Determine the [x, y] coordinate at the center of the cell enclosing the given text.  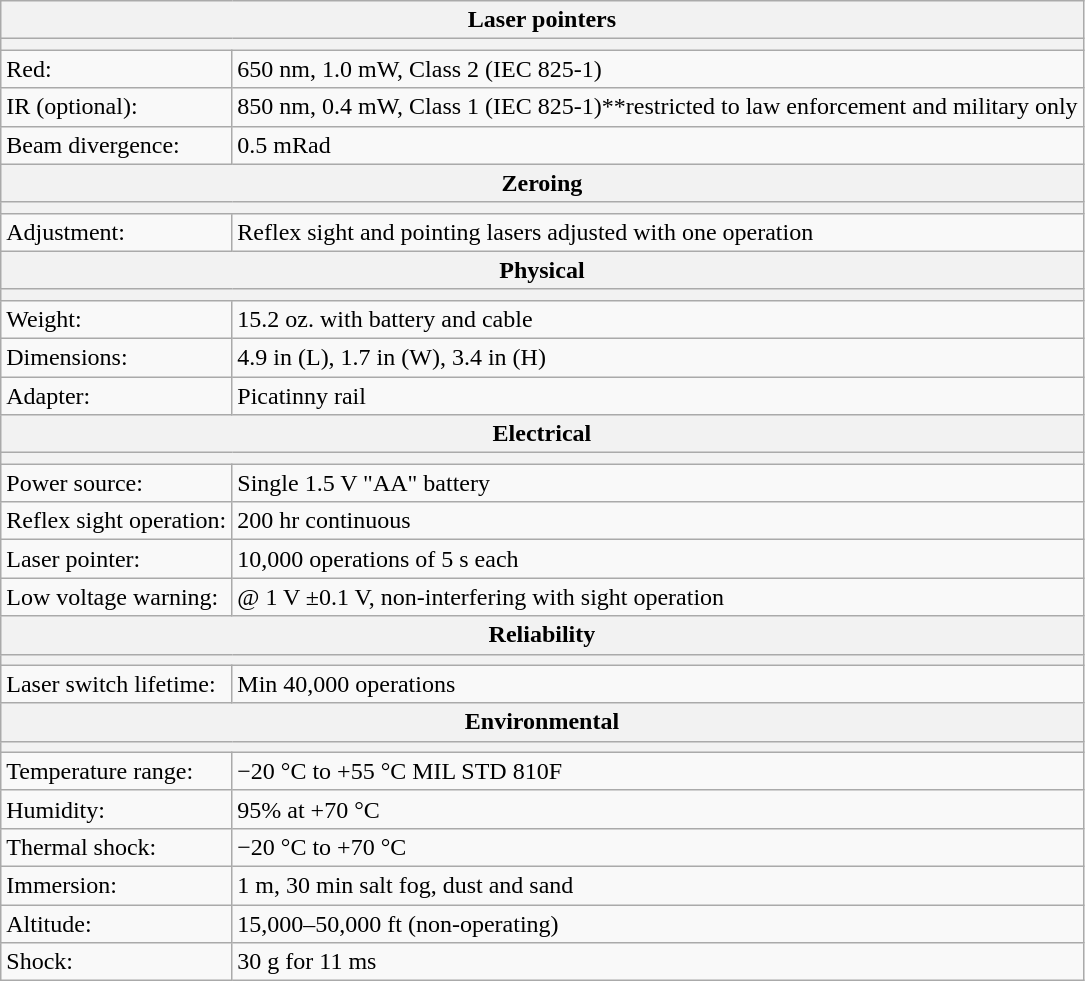
Beam divergence: [116, 145]
0.5 mRad [658, 145]
Altitude: [116, 923]
Min 40,000 operations [658, 684]
Environmental [542, 722]
Physical [542, 270]
Power source: [116, 483]
IR (optional): [116, 107]
@ 1 V ±0.1 V, non-interfering with sight operation [658, 597]
4.9 in (L), 1.7 in (W), 3.4 in (H) [658, 357]
Temperature range: [116, 771]
Zeroing [542, 183]
Thermal shock: [116, 847]
−20 °C to +55 °C MIL STD 810F [658, 771]
15,000–50,000 ft (non-operating) [658, 923]
Adjustment: [116, 232]
Shock: [116, 962]
Immersion: [116, 885]
Low voltage warning: [116, 597]
Humidity: [116, 809]
Electrical [542, 434]
Reflex sight and pointing lasers adjusted with one operation [658, 232]
Red: [116, 69]
95% at +70 °C [658, 809]
200 hr continuous [658, 521]
10,000 operations of 5 s each [658, 559]
Reflex sight operation: [116, 521]
1 m, 30 min salt fog, dust and sand [658, 885]
30 g for 11 ms [658, 962]
15.2 oz. with battery and cable [658, 319]
Laser pointers [542, 20]
Laser pointer: [116, 559]
Dimensions: [116, 357]
650 nm, 1.0 mW, Class 2 (IEC 825-1) [658, 69]
Reliability [542, 635]
850 nm, 0.4 mW, Class 1 (IEC 825-1)**restricted to law enforcement and military only [658, 107]
Single 1.5 V "AA" battery [658, 483]
−20 °C to +70 °C [658, 847]
Laser switch lifetime: [116, 684]
Weight: [116, 319]
Adapter: [116, 395]
Picatinny rail [658, 395]
